From the cell containing the given text, extract its center point as (X, Y) coordinate. 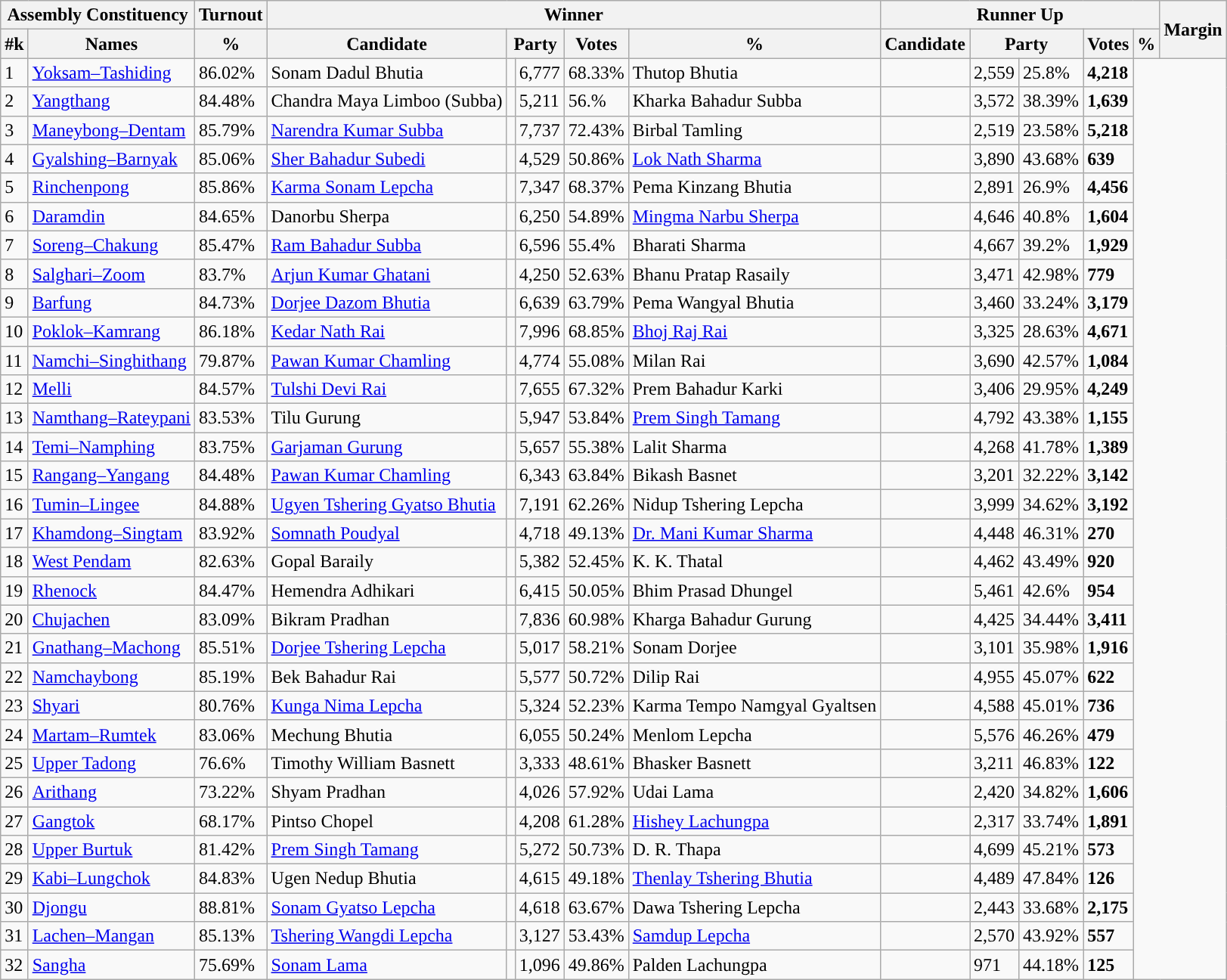
7,655 (540, 389)
27 (14, 820)
3,890 (993, 159)
28 (14, 850)
Dr. Mani Kumar Sharma (754, 533)
42.57% (1051, 361)
Kharka Bahadur Subba (754, 101)
Rinchenpong (111, 188)
Karma Sonam Lepcha (387, 188)
5,657 (540, 447)
38.39% (1051, 101)
50.05% (596, 591)
84.88% (231, 504)
48.61% (596, 763)
Assembly Constituency (98, 15)
75.69% (231, 965)
3,406 (993, 389)
1,929 (1108, 245)
5,017 (540, 648)
D. R. Thapa (754, 850)
17 (14, 533)
29.95% (1051, 389)
50.86% (596, 159)
Martam–Rumtek (111, 734)
76.6% (231, 763)
Dorjee Tshering Lepcha (387, 648)
3,411 (1108, 619)
60.98% (596, 619)
1,916 (1108, 648)
1,155 (1108, 418)
Hishey Lachungpa (754, 820)
5,218 (1108, 130)
7 (14, 245)
Namchi–Singhithang (111, 361)
Bhasker Basnett (754, 763)
26.9% (1051, 188)
Gnathang–Machong (111, 648)
Melli (111, 389)
Upper Tadong (111, 763)
7,347 (540, 188)
34.82% (1051, 792)
44.18% (1051, 965)
Djongu (111, 907)
3,325 (993, 331)
58.21% (596, 648)
Tulshi Devi Rai (387, 389)
736 (1108, 706)
68.17% (231, 820)
4,529 (540, 159)
639 (1108, 159)
6,639 (540, 302)
Pema Wangyal Bhutia (754, 302)
80.76% (231, 706)
3,460 (993, 302)
86.02% (231, 73)
83.09% (231, 619)
72.43% (596, 130)
20 (14, 619)
84.47% (231, 591)
Sonam Dorjee (754, 648)
63.67% (596, 907)
47.84% (1051, 879)
43.68% (1051, 159)
Kunga Nima Lepcha (387, 706)
4,646 (993, 216)
Arithang (111, 792)
Bikash Basnet (754, 476)
6,250 (540, 216)
4,671 (1108, 331)
15 (14, 476)
2 (14, 101)
1,096 (540, 965)
83.53% (231, 418)
82.63% (231, 562)
Birbal Tamling (754, 130)
3,572 (993, 101)
85.13% (231, 936)
39.2% (1051, 245)
Pema Kinzang Bhutia (754, 188)
73.22% (231, 792)
Ram Bahadur Subba (387, 245)
4,718 (540, 533)
49.18% (596, 879)
4,462 (993, 562)
4,250 (540, 274)
49.86% (596, 965)
6,343 (540, 476)
Sonam Gyatso Lepcha (387, 907)
3,471 (993, 274)
Mingma Narbu Sherpa (754, 216)
Danorbu Sherpa (387, 216)
84.83% (231, 879)
83.7% (231, 274)
122 (1108, 763)
3,999 (993, 504)
68.33% (596, 73)
Margin (1193, 29)
4,249 (1108, 389)
Upper Burtuk (111, 850)
2,317 (993, 820)
3,201 (993, 476)
25.8% (1051, 73)
Nidup Tshering Lepcha (754, 504)
33.68% (1051, 907)
52.45% (596, 562)
50.24% (596, 734)
4,425 (993, 619)
11 (14, 361)
1,604 (1108, 216)
5,272 (540, 850)
4,588 (993, 706)
Salghari–Zoom (111, 274)
Pintso Chopel (387, 820)
23 (14, 706)
88.81% (231, 907)
46.31% (1051, 533)
Palden Lachungpa (754, 965)
21 (14, 648)
57.92% (596, 792)
85.79% (231, 130)
85.47% (231, 245)
52.63% (596, 274)
2,559 (993, 73)
Maneybong–Dentam (111, 130)
7,836 (540, 619)
2,519 (993, 130)
573 (1108, 850)
557 (1108, 936)
Khamdong–Singtam (111, 533)
43.92% (1051, 936)
26 (14, 792)
Sonam Lama (387, 965)
22 (14, 677)
29 (14, 879)
Timothy William Basnett (387, 763)
49.13% (596, 533)
42.98% (1051, 274)
30 (14, 907)
1,606 (1108, 792)
5 (14, 188)
Garjaman Gurung (387, 447)
Poklok–Kamrang (111, 331)
7,996 (540, 331)
84.57% (231, 389)
Shyari (111, 706)
Winner (574, 15)
Soreng–Chakung (111, 245)
83.06% (231, 734)
43.38% (1051, 418)
Chujachen (111, 619)
23.58% (1051, 130)
18 (14, 562)
4,489 (993, 879)
Kharga Bahadur Gurung (754, 619)
85.51% (231, 648)
Narendra Kumar Subba (387, 130)
Shyam Pradhan (387, 792)
Temi–Namphing (111, 447)
Ugen Nedup Bhutia (387, 879)
Chandra Maya Limboo (Subba) (387, 101)
Kabi–Lungchok (111, 879)
35.98% (1051, 648)
85.06% (231, 159)
920 (1108, 562)
28.63% (1051, 331)
3 (14, 130)
Rangang–Yangang (111, 476)
43.49% (1051, 562)
3,333 (540, 763)
33.74% (1051, 820)
63.79% (596, 302)
9 (14, 302)
6,596 (540, 245)
1 (14, 73)
33.24% (1051, 302)
85.86% (231, 188)
Kedar Nath Rai (387, 331)
4,268 (993, 447)
3,179 (1108, 302)
Thutop Bhutia (754, 73)
55.4% (596, 245)
53.84% (596, 418)
Ugyen Tshering Gyatso Bhutia (387, 504)
4,618 (540, 907)
24 (14, 734)
1,891 (1108, 820)
#k (14, 44)
6,055 (540, 734)
4,448 (993, 533)
45.21% (1051, 850)
7,191 (540, 504)
68.85% (596, 331)
4,699 (993, 850)
Tshering Wangdi Lepcha (387, 936)
779 (1108, 274)
32 (14, 965)
Namchaybong (111, 677)
4,774 (540, 361)
7,737 (540, 130)
Namthang–Rateypani (111, 418)
4,615 (540, 879)
Bek Bahadur Rai (387, 677)
2,891 (993, 188)
Mechung Bhutia (387, 734)
5,211 (540, 101)
Sher Bahadur Subedi (387, 159)
Sangha (111, 965)
Bikram Pradhan (387, 619)
4,218 (1108, 73)
2,420 (993, 792)
45.07% (1051, 677)
Samdup Lepcha (754, 936)
40.8% (1051, 216)
25 (14, 763)
125 (1108, 965)
1,639 (1108, 101)
Arjun Kumar Ghatani (387, 274)
85.19% (231, 677)
Gangtok (111, 820)
4,456 (1108, 188)
31 (14, 936)
Names (111, 44)
Runner Up (1021, 15)
8 (14, 274)
Prem Bahadur Karki (754, 389)
Turnout (231, 15)
46.83% (1051, 763)
46.26% (1051, 734)
5,947 (540, 418)
Rhenock (111, 591)
5,576 (993, 734)
2,175 (1108, 907)
84.65% (231, 216)
4,955 (993, 677)
84.73% (231, 302)
12 (14, 389)
6,777 (540, 73)
34.44% (1051, 619)
Hemendra Adhikari (387, 591)
4,792 (993, 418)
1,084 (1108, 361)
971 (993, 965)
4,667 (993, 245)
54.89% (596, 216)
Bhanu Pratap Rasaily (754, 274)
2,570 (993, 936)
42.6% (1051, 591)
5,324 (540, 706)
5,461 (993, 591)
32.22% (1051, 476)
Tilu Gurung (387, 418)
Gopal Baraily (387, 562)
K. K. Thatal (754, 562)
61.28% (596, 820)
50.72% (596, 677)
126 (1108, 879)
68.37% (596, 188)
41.78% (1051, 447)
53.43% (596, 936)
50.73% (596, 850)
10 (14, 331)
West Pendam (111, 562)
52.23% (596, 706)
79.87% (231, 361)
34.62% (1051, 504)
Sonam Dadul Bhutia (387, 73)
Tumin–Lingee (111, 504)
Yangthang (111, 101)
13 (14, 418)
Lok Nath Sharma (754, 159)
Bhim Prasad Dhungel (754, 591)
4 (14, 159)
Yoksam–Tashiding (111, 73)
3,101 (993, 648)
55.08% (596, 361)
Thenlay Tshering Bhutia (754, 879)
3,192 (1108, 504)
16 (14, 504)
2,443 (993, 907)
3,127 (540, 936)
14 (14, 447)
86.18% (231, 331)
Somnath Poudyal (387, 533)
270 (1108, 533)
6,415 (540, 591)
55.38% (596, 447)
Lalit Sharma (754, 447)
Dorjee Dazom Bhutia (387, 302)
83.75% (231, 447)
5,577 (540, 677)
1,389 (1108, 447)
Dilip Rai (754, 677)
954 (1108, 591)
Lachen–Mangan (111, 936)
Bharati Sharma (754, 245)
Daramdin (111, 216)
67.32% (596, 389)
Milan Rai (754, 361)
4,026 (540, 792)
Gyalshing–Barnyak (111, 159)
Bhoj Raj Rai (754, 331)
622 (1108, 677)
62.26% (596, 504)
Karma Tempo Namgyal Gyaltsen (754, 706)
63.84% (596, 476)
19 (14, 591)
4,208 (540, 820)
56.% (596, 101)
3,142 (1108, 476)
Dawa Tshering Lepcha (754, 907)
479 (1108, 734)
Menlom Lepcha (754, 734)
83.92% (231, 533)
5,382 (540, 562)
3,211 (993, 763)
Barfung (111, 302)
Udai Lama (754, 792)
3,690 (993, 361)
45.01% (1051, 706)
81.42% (231, 850)
6 (14, 216)
